Locate the cell with the specified text and output its [x, y] center coordinate. 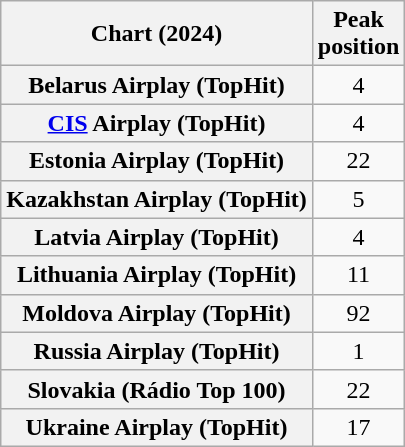
17 [358, 427]
Ukraine Airplay (TopHit) [157, 427]
Belarus Airplay (TopHit) [157, 85]
CIS Airplay (TopHit) [157, 123]
Estonia Airplay (TopHit) [157, 161]
11 [358, 275]
5 [358, 199]
Chart (2024) [157, 34]
Slovakia (Rádio Top 100) [157, 389]
92 [358, 313]
Latvia Airplay (TopHit) [157, 237]
Lithuania Airplay (TopHit) [157, 275]
Peakposition [358, 34]
1 [358, 351]
Moldova Airplay (TopHit) [157, 313]
Kazakhstan Airplay (TopHit) [157, 199]
Russia Airplay (TopHit) [157, 351]
